Extract the [X, Y] coordinate from the center of the cell holding the provided text.  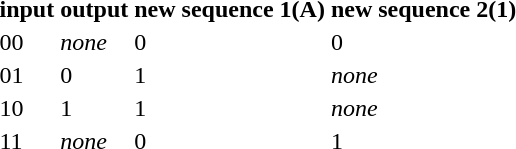
none [94, 42]
